Scan for the cell matching the given text and deliver its [x, y] coordinate at center. 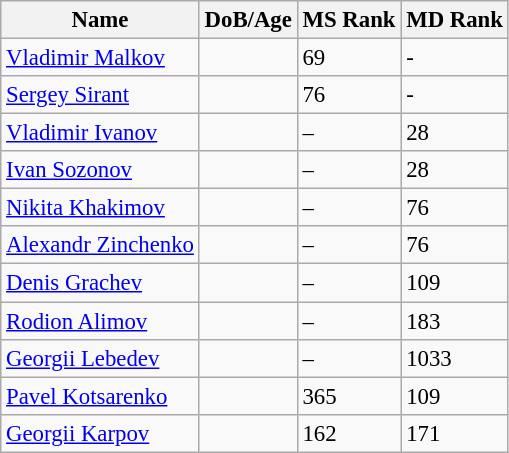
183 [454, 321]
162 [349, 433]
Georgii Lebedev [100, 358]
Rodion Alimov [100, 321]
Alexandr Zinchenko [100, 245]
365 [349, 396]
1033 [454, 358]
Ivan Sozonov [100, 170]
171 [454, 433]
Sergey Sirant [100, 95]
MD Rank [454, 20]
Pavel Kotsarenko [100, 396]
Name [100, 20]
69 [349, 58]
Vladimir Malkov [100, 58]
Georgii Karpov [100, 433]
Denis Grachev [100, 283]
Vladimir Ivanov [100, 133]
DoB/Age [248, 20]
MS Rank [349, 20]
Nikita Khakimov [100, 208]
